Return the (x, y) coordinate for the center point of the cell that contains the specified text.  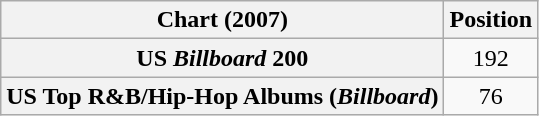
Chart (2007) (222, 20)
76 (491, 96)
Position (491, 20)
US Top R&B/Hip-Hop Albums (Billboard) (222, 96)
192 (491, 58)
US Billboard 200 (222, 58)
